Locate the cell with the specified text and output its (X, Y) center coordinate. 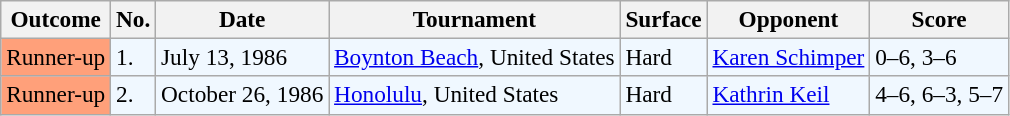
0–6, 3–6 (940, 57)
Tournament (474, 19)
Surface (664, 19)
July 13, 1986 (242, 57)
No. (134, 19)
Score (940, 19)
2. (134, 95)
Outcome (56, 19)
October 26, 1986 (242, 95)
Boynton Beach, United States (474, 57)
Kathrin Keil (788, 95)
4–6, 6–3, 5–7 (940, 95)
Karen Schimper (788, 57)
Opponent (788, 19)
1. (134, 57)
Honolulu, United States (474, 95)
Date (242, 19)
